From the cell containing the given text, extract its center point as (x, y) coordinate. 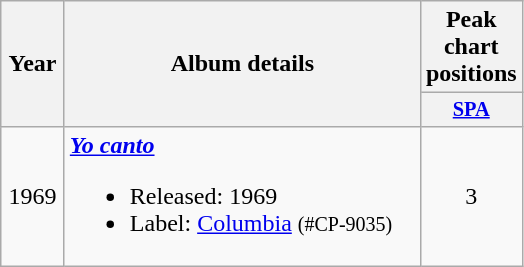
Year (33, 64)
Peak chart positions (471, 47)
SPA (471, 110)
3 (471, 196)
Album details (242, 64)
1969 (33, 196)
Yo cantoReleased: 1969Label: Columbia (#CP-9035) (242, 196)
